Extract the [X, Y] coordinate from the center of the cell holding the provided text.  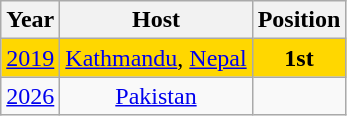
1st [299, 58]
2019 [30, 58]
Host [156, 20]
2026 [30, 96]
Kathmandu, Nepal [156, 58]
Pakistan [156, 96]
Year [30, 20]
Position [299, 20]
